For the text-containing cell, return its midpoint in [X, Y] coordinate format. 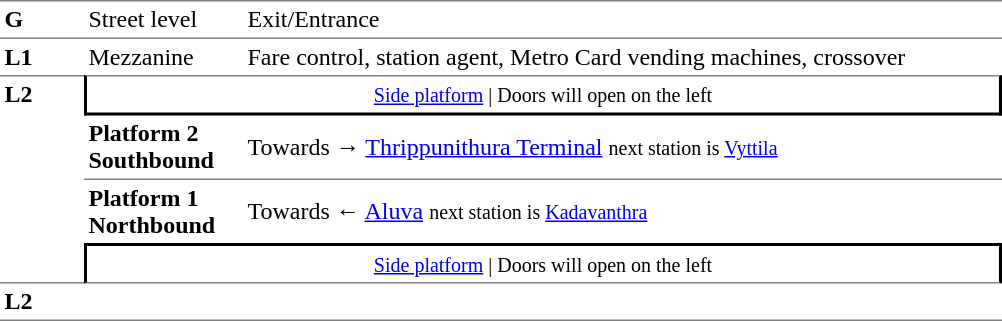
Fare control, station agent, Metro Card vending machines, crossover [622, 57]
Mezzanine [164, 57]
Street level [164, 20]
Towards ← Aluva next station is Kadavanthra [622, 212]
G [42, 20]
Platform 1Northbound [164, 212]
Exit/Entrance [622, 20]
Towards → Thrippunithura Terminal next station is Vyttila [622, 148]
Platform 2Southbound [164, 148]
L2 [42, 179]
L1 [42, 57]
